Capture the cell that displays the provided text and extract its [x, y] central coordinate. 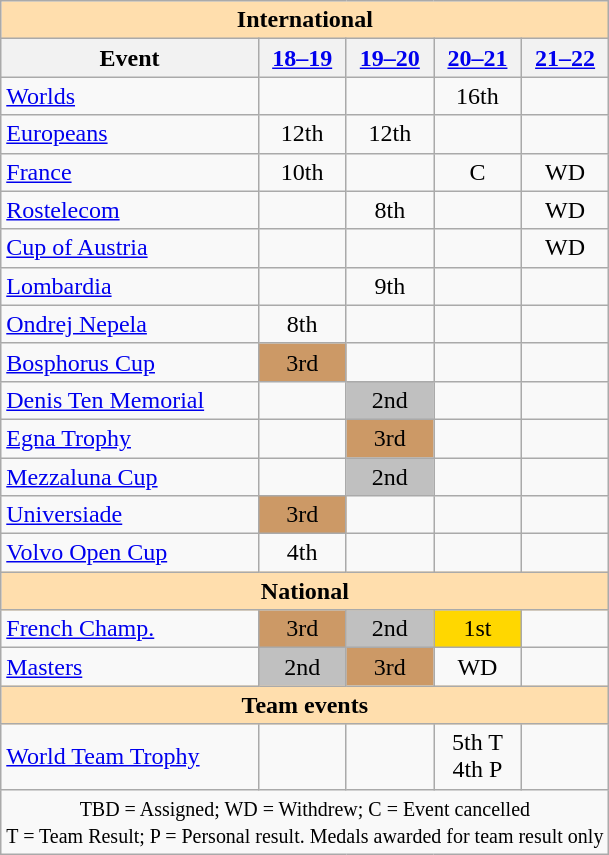
TBD = Assigned; WD = Withdrew; C = Event cancelled T = Team Result; P = Personal result. Medals awarded for team result only [305, 822]
18–19 [302, 58]
France [130, 172]
Event [130, 58]
World Team Trophy [130, 756]
Lombardia [130, 286]
10th [302, 172]
21–22 [565, 58]
Europeans [130, 134]
Masters [130, 667]
16th [478, 96]
Cup of Austria [130, 248]
Team events [305, 705]
1st [478, 629]
C [478, 172]
French Champ. [130, 629]
International [305, 20]
19–20 [390, 58]
Denis Ten Memorial [130, 400]
9th [390, 286]
Worlds [130, 96]
20–21 [478, 58]
5th T 4th P [478, 756]
Mezzaluna Cup [130, 477]
Universiade [130, 515]
Egna Trophy [130, 438]
National [305, 591]
4th [302, 553]
Bosphorus Cup [130, 362]
Ondrej Nepela [130, 324]
Rostelecom [130, 210]
Volvo Open Cup [130, 553]
